Identify which cell holds the provided text, then report its [x, y] central coordinate. 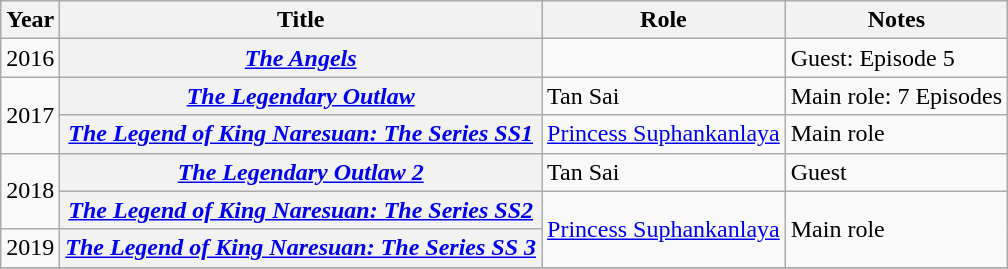
The Legend of King Naresuan: The Series SS 3 [301, 248]
Role [664, 20]
Title [301, 20]
2016 [30, 58]
Year [30, 20]
Guest: Episode 5 [896, 58]
2019 [30, 248]
Notes [896, 20]
The Legend of King Naresuan: The Series SS2 [301, 210]
The Angels [301, 58]
The Legend of King Naresuan: The Series SS1 [301, 134]
The Legendary Outlaw 2 [301, 172]
The Legendary Outlaw [301, 96]
2017 [30, 115]
Main role: 7 Episodes [896, 96]
2018 [30, 191]
Guest [896, 172]
